Output the (X, Y) coordinate of the center of the cell containing the given text.  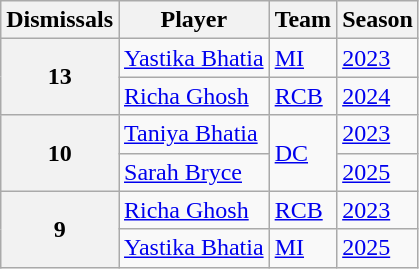
Taniya Bhatia (194, 134)
Season (378, 20)
2024 (378, 96)
9 (60, 229)
Player (194, 20)
DC (303, 153)
Team (303, 20)
Dismissals (60, 20)
10 (60, 153)
13 (60, 77)
Sarah Bryce (194, 172)
